Find where the given text appears and provide that cell's center as (X, Y) coordinate. 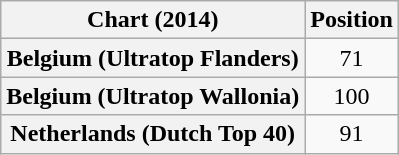
Netherlands (Dutch Top 40) (153, 134)
Belgium (Ultratop Wallonia) (153, 96)
Position (352, 20)
91 (352, 134)
71 (352, 58)
Chart (2014) (153, 20)
Belgium (Ultratop Flanders) (153, 58)
100 (352, 96)
